Output the [X, Y] coordinate of the center of the cell containing the given text.  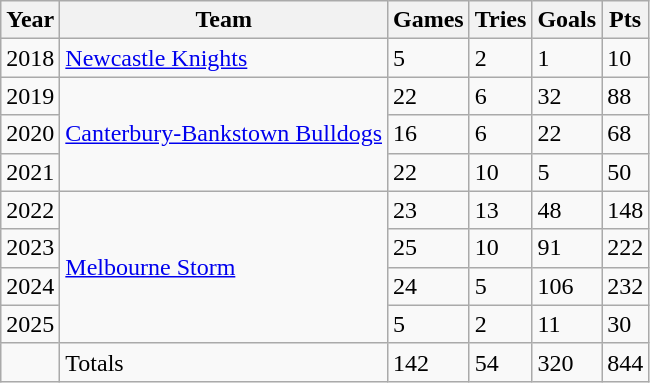
32 [567, 96]
23 [429, 210]
2023 [30, 248]
91 [567, 248]
Tries [500, 20]
320 [567, 362]
Canterbury-Bankstown Bulldogs [224, 134]
106 [567, 286]
222 [626, 248]
Totals [224, 362]
2025 [30, 324]
30 [626, 324]
2022 [30, 210]
Team [224, 20]
11 [567, 324]
48 [567, 210]
Games [429, 20]
2018 [30, 58]
Year [30, 20]
148 [626, 210]
Melbourne Storm [224, 267]
1 [567, 58]
2020 [30, 134]
232 [626, 286]
Pts [626, 20]
16 [429, 134]
25 [429, 248]
68 [626, 134]
2021 [30, 172]
Newcastle Knights [224, 58]
2019 [30, 96]
Goals [567, 20]
88 [626, 96]
2024 [30, 286]
50 [626, 172]
54 [500, 362]
24 [429, 286]
844 [626, 362]
13 [500, 210]
142 [429, 362]
